Locate the cell with the specified text and output its (X, Y) center coordinate. 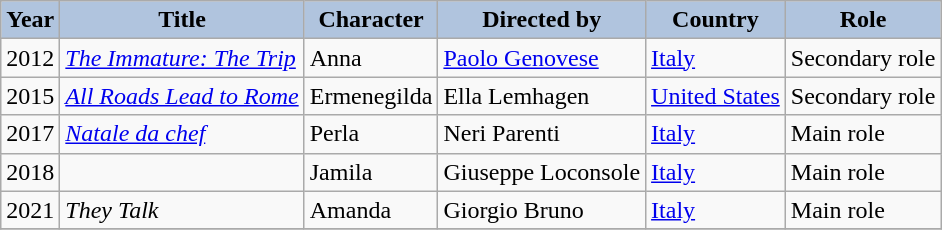
2017 (30, 134)
Role (863, 20)
They Talk (182, 210)
Directed by (542, 20)
United States (716, 96)
2012 (30, 58)
Year (30, 20)
Country (716, 20)
Title (182, 20)
Giorgio Bruno (542, 210)
All Roads Lead to Rome (182, 96)
2015 (30, 96)
Ella Lemhagen (542, 96)
The Immature: The Trip (182, 58)
Character (371, 20)
Ermenegilda (371, 96)
Perla (371, 134)
Jamila (371, 172)
2021 (30, 210)
Giuseppe Loconsole (542, 172)
Anna (371, 58)
Neri Parenti (542, 134)
Natale da chef (182, 134)
Paolo Genovese (542, 58)
Amanda (371, 210)
2018 (30, 172)
